Locate the cell with the specified text and output its (x, y) center coordinate. 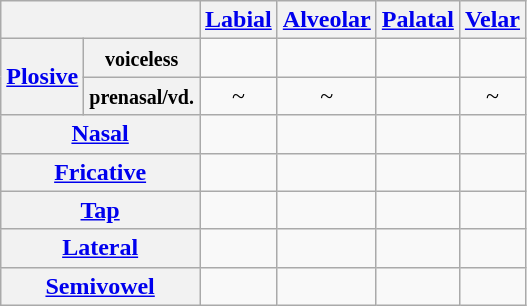
Labial (239, 20)
Plosive (42, 77)
prenasal/vd. (142, 96)
Tap (100, 210)
Alveolar (326, 20)
Lateral (100, 248)
Nasal (100, 134)
Fricative (100, 172)
Semivowel (100, 286)
voiceless (142, 58)
Palatal (418, 20)
Velar (492, 20)
